Identify which cell holds the provided text, then report its [X, Y] central coordinate. 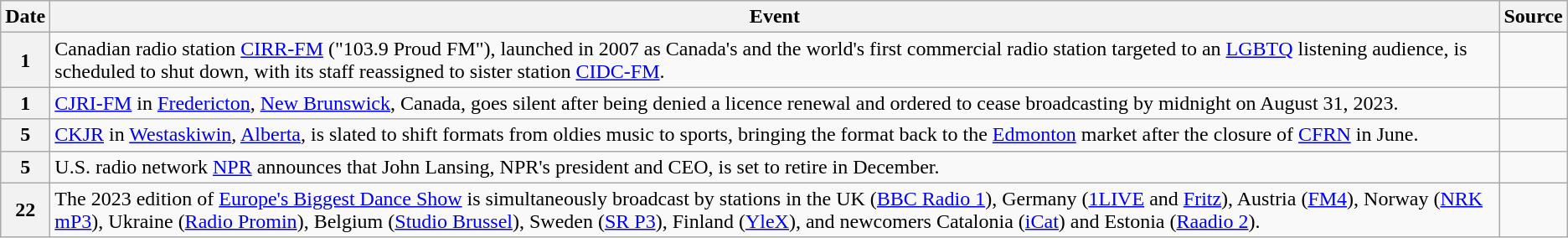
Date [25, 17]
Source [1533, 17]
U.S. radio network NPR announces that John Lansing, NPR's president and CEO, is set to retire in December. [775, 167]
22 [25, 210]
Event [775, 17]
